Search for the cell housing the specified text and yield its [X, Y] center coordinate. 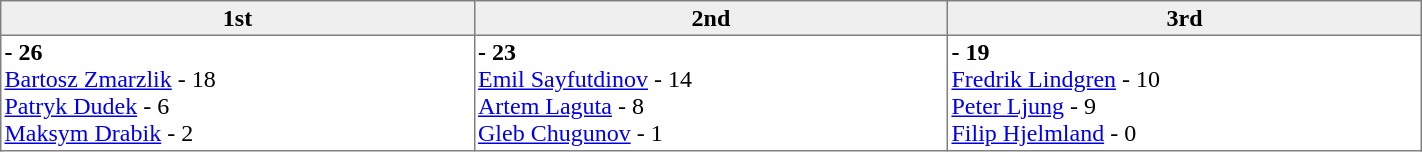
- 26Bartosz Zmarzlik - 18Patryk Dudek - 6Maksym Drabik - 2 [238, 93]
- 19Fredrik Lindgren - 10Peter Ljung - 9Filip Hjelmland - 0 [1185, 93]
2nd [710, 18]
1st [238, 18]
3rd [1185, 18]
- 23Emil Sayfutdinov - 14Artem Laguta - 8Gleb Chugunov - 1 [710, 93]
